Capture the cell that displays the provided text and extract its [X, Y] central coordinate. 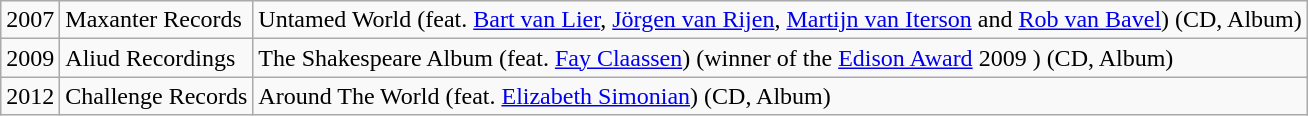
Challenge Records [156, 96]
2007 [30, 20]
2009 [30, 58]
Untamed World (feat. Bart van Lier, Jörgen van Rijen, Martijn van Iterson and Rob van Bavel) (CD, Album) [780, 20]
The Shakespeare Album (feat. Fay Claassen) (winner of the Edison Award 2009 ) (CD, Album) [780, 58]
Aliud Recordings [156, 58]
Around The World (feat. Elizabeth Simonian) (CD, Album) [780, 96]
Maxanter Records [156, 20]
2012 [30, 96]
